Provide the [x, y] coordinate of the cell's center where the given text is located.  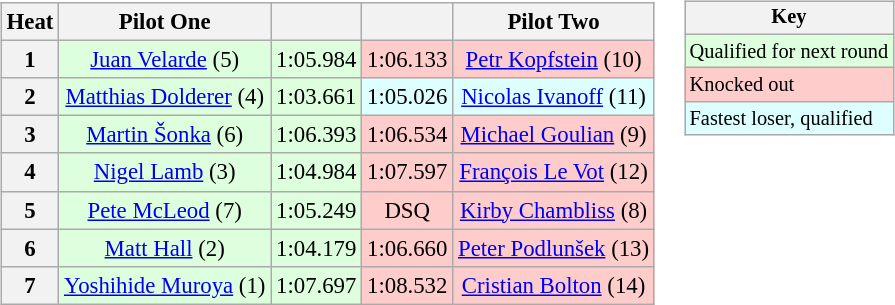
Nigel Lamb (3) [165, 172]
Pete McLeod (7) [165, 210]
Matt Hall (2) [165, 248]
1:06.393 [316, 135]
François Le Vot (12) [554, 172]
Yoshihide Muroya (1) [165, 285]
1:07.697 [316, 285]
1:05.249 [316, 210]
Michael Goulian (9) [554, 135]
Pilot One [165, 22]
Fastest loser, qualified [789, 119]
Knocked out [789, 85]
6 [30, 248]
1:07.597 [408, 172]
Peter Podlunšek (13) [554, 248]
3 [30, 135]
Kirby Chambliss (8) [554, 210]
1:04.984 [316, 172]
1:05.026 [408, 97]
Matthias Dolderer (4) [165, 97]
Juan Velarde (5) [165, 60]
1:06.133 [408, 60]
1:05.984 [316, 60]
2 [30, 97]
Qualified for next round [789, 51]
1:06.534 [408, 135]
5 [30, 210]
1:06.660 [408, 248]
7 [30, 285]
1 [30, 60]
DSQ [408, 210]
1:03.661 [316, 97]
Cristian Bolton (14) [554, 285]
Martin Šonka (6) [165, 135]
Pilot Two [554, 22]
Nicolas Ivanoff (11) [554, 97]
Petr Kopfstein (10) [554, 60]
Heat [30, 22]
Key [789, 18]
1:08.532 [408, 285]
1:04.179 [316, 248]
4 [30, 172]
